From the cell containing the given text, extract its center point as (X, Y) coordinate. 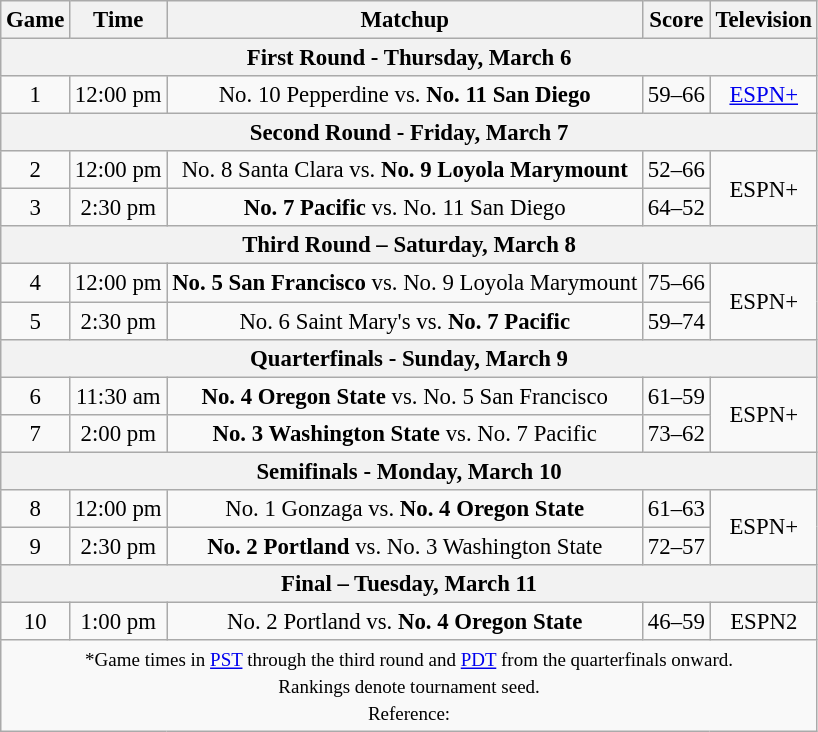
Matchup (405, 20)
61–63 (677, 509)
1:00 pm (118, 621)
*Game times in PST through the third round and PDT from the quarterfinals onward. Rankings denote tournament seed.Reference: (410, 686)
7 (36, 433)
Third Round – Saturday, March 8 (410, 245)
Quarterfinals - Sunday, March 9 (410, 358)
3 (36, 208)
No. 7 Pacific vs. No. 11 San Diego (405, 208)
46–59 (677, 621)
No. 8 Santa Clara vs. No. 9 Loyola Marymount (405, 170)
72–57 (677, 546)
Second Round - Friday, March 7 (410, 133)
64–52 (677, 208)
4 (36, 283)
Television (764, 20)
Semifinals - Monday, March 10 (410, 471)
No. 3 Washington State vs. No. 7 Pacific (405, 433)
No. 10 Pepperdine vs. No. 11 San Diego (405, 95)
1 (36, 95)
5 (36, 321)
Time (118, 20)
Game (36, 20)
59–74 (677, 321)
59–66 (677, 95)
6 (36, 396)
No. 2 Portland vs. No. 3 Washington State (405, 546)
8 (36, 509)
ESPN2 (764, 621)
First Round - Thursday, March 6 (410, 58)
73–62 (677, 433)
52–66 (677, 170)
No. 5 San Francisco vs. No. 9 Loyola Marymount (405, 283)
Score (677, 20)
Final – Tuesday, March 11 (410, 584)
No. 1 Gonzaga vs. No. 4 Oregon State (405, 509)
11:30 am (118, 396)
10 (36, 621)
9 (36, 546)
61–59 (677, 396)
No. 4 Oregon State vs. No. 5 San Francisco (405, 396)
75–66 (677, 283)
2 (36, 170)
2:00 pm (118, 433)
No. 6 Saint Mary's vs. No. 7 Pacific (405, 321)
No. 2 Portland vs. No. 4 Oregon State (405, 621)
